Scan for the cell matching the given text and deliver its [X, Y] coordinate at center. 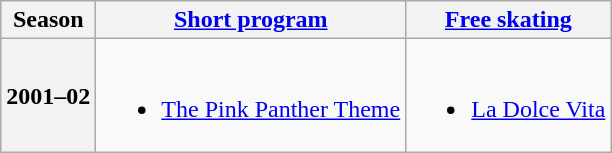
Season [48, 20]
La Dolce Vita [508, 96]
2001–02 [48, 96]
The Pink Panther Theme [251, 96]
Free skating [508, 20]
Short program [251, 20]
